Find where the given text appears and provide that cell's center as (X, Y) coordinate. 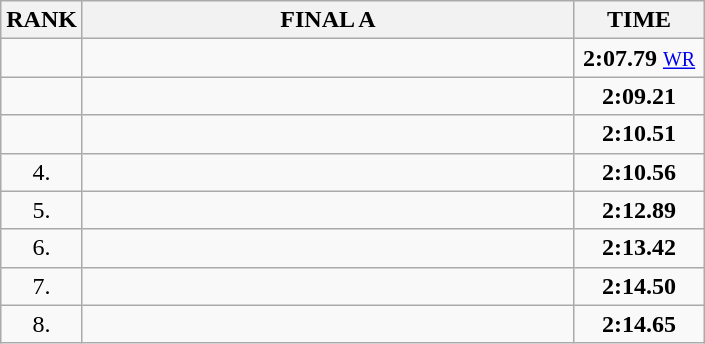
8. (42, 324)
FINAL A (328, 20)
6. (42, 248)
2:07.79 WR (640, 58)
2:14.50 (640, 286)
5. (42, 210)
2:10.56 (640, 172)
TIME (640, 20)
2:13.42 (640, 248)
2:10.51 (640, 134)
2:12.89 (640, 210)
7. (42, 286)
4. (42, 172)
2:14.65 (640, 324)
RANK (42, 20)
2:09.21 (640, 96)
